Return [X, Y] of the center of cell containing provided text 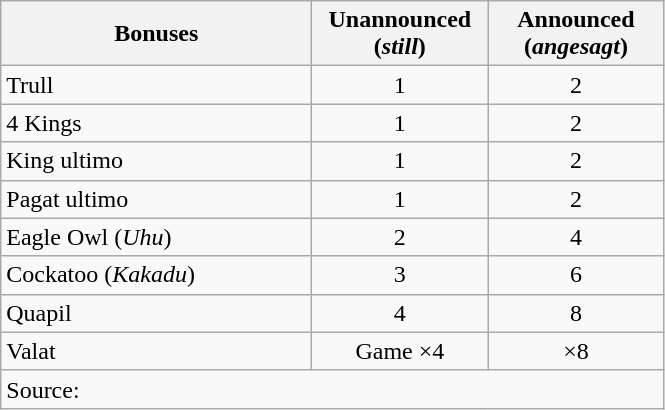
Announced (angesagt) [576, 34]
3 [400, 275]
Eagle Owl (Uhu) [156, 237]
Trull [156, 85]
Bonuses [156, 34]
Unannounced (still) [400, 34]
6 [576, 275]
Pagat ultimo [156, 199]
8 [576, 313]
Cockatoo (Kakadu) [156, 275]
×8 [576, 351]
Source: [332, 389]
4 Kings [156, 123]
Valat [156, 351]
Quapil [156, 313]
Game ×4 [400, 351]
King ultimo [156, 161]
